Search for the cell housing the specified text and yield its (X, Y) center coordinate. 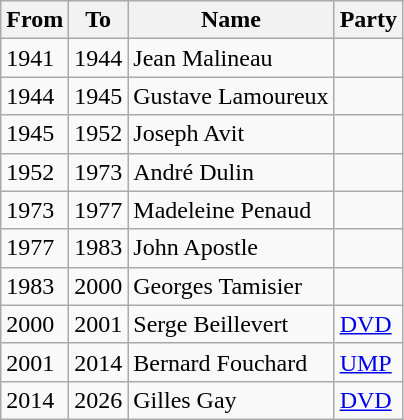
Georges Tamisier (231, 286)
André Dulin (231, 172)
Gilles Gay (231, 400)
Madeleine Penaud (231, 210)
2026 (98, 400)
Joseph Avit (231, 134)
Gustave Lamoureux (231, 96)
To (98, 20)
Jean Malineau (231, 58)
John Apostle (231, 248)
Party (368, 20)
Bernard Fouchard (231, 362)
From (35, 20)
UMP (368, 362)
Serge Beillevert (231, 324)
Name (231, 20)
1941 (35, 58)
